Return [x, y] of the center of cell containing provided text 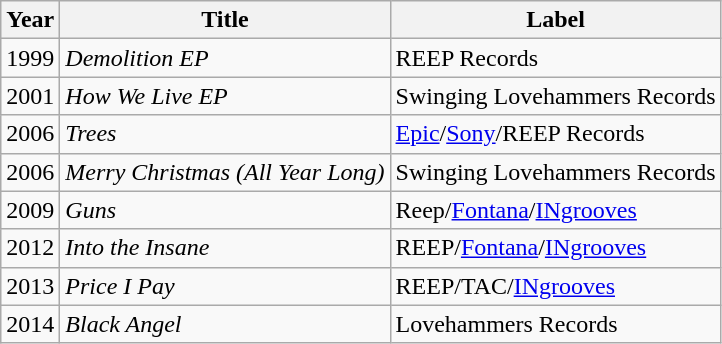
1999 [30, 58]
Black Angel [225, 324]
2001 [30, 96]
Guns [225, 210]
Epic/Sony/REEP Records [556, 134]
2014 [30, 324]
REEP/Fontana/INgrooves [556, 248]
Label [556, 20]
Into the Insane [225, 248]
Title [225, 20]
REEP/TAC/INgrooves [556, 286]
Lovehammers Records [556, 324]
Year [30, 20]
2013 [30, 286]
Trees [225, 134]
Demolition EP [225, 58]
2009 [30, 210]
REEP Records [556, 58]
Price I Pay [225, 286]
Merry Christmas (All Year Long) [225, 172]
Reep/Fontana/INgrooves [556, 210]
How We Live EP [225, 96]
2012 [30, 248]
